Find where the given text appears and provide that cell's center as (X, Y) coordinate. 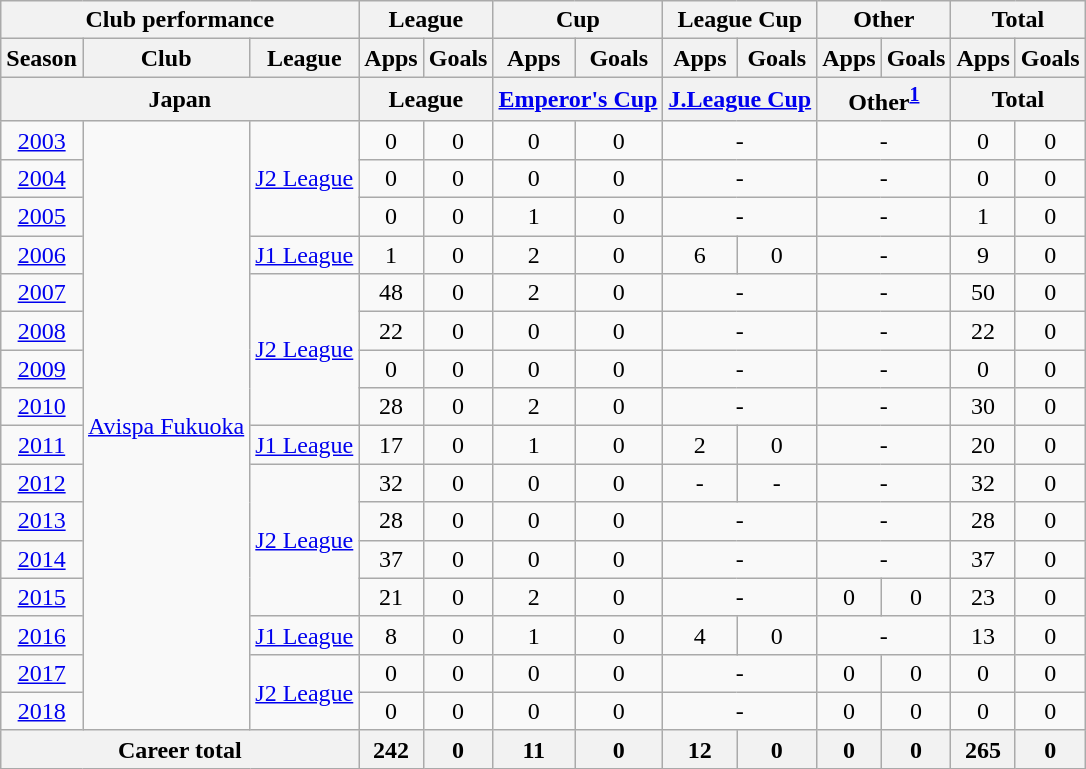
9 (983, 255)
Other (884, 20)
Season (42, 58)
2009 (42, 369)
2011 (42, 445)
2004 (42, 178)
2018 (42, 711)
265 (983, 749)
30 (983, 407)
2010 (42, 407)
17 (391, 445)
6 (700, 255)
2015 (42, 597)
2007 (42, 293)
2016 (42, 635)
League Cup (740, 20)
11 (534, 749)
Avispa Fukuoka (166, 426)
2008 (42, 331)
12 (700, 749)
50 (983, 293)
J.League Cup (740, 100)
4 (700, 635)
2017 (42, 673)
2003 (42, 140)
2005 (42, 217)
2012 (42, 483)
Other1 (884, 100)
Japan (180, 100)
20 (983, 445)
Club performance (180, 20)
Club (166, 58)
21 (391, 597)
8 (391, 635)
2014 (42, 559)
2013 (42, 521)
2006 (42, 255)
23 (983, 597)
242 (391, 749)
48 (391, 293)
Emperor's Cup (578, 100)
13 (983, 635)
Cup (578, 20)
Career total (180, 749)
